Locate the cell with the specified text and output its (x, y) center coordinate. 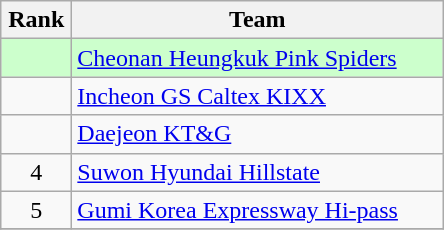
Incheon GS Caltex KIXX (258, 96)
Rank (36, 20)
5 (36, 210)
Team (258, 20)
Suwon Hyundai Hillstate (258, 172)
Cheonan Heungkuk Pink Spiders (258, 58)
Daejeon KT&G (258, 134)
Gumi Korea Expressway Hi-pass (258, 210)
4 (36, 172)
